Provide the [X, Y] coordinate of the cell's center where the given text is located.  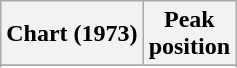
Peakposition [189, 34]
Chart (1973) [72, 34]
